Capture the cell that displays the provided text and extract its [x, y] central coordinate. 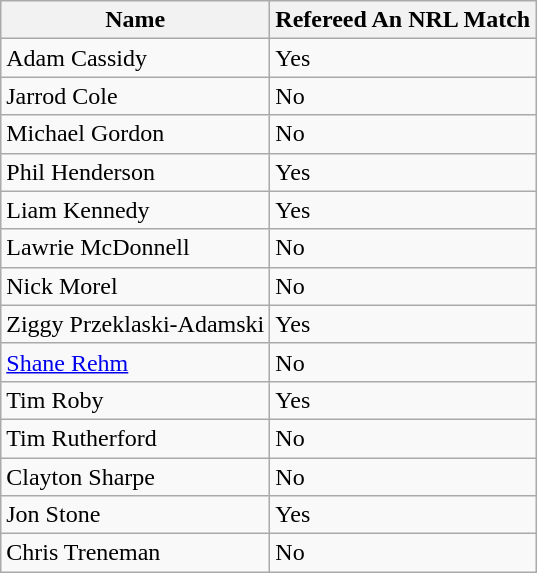
Tim Rutherford [136, 438]
Nick Morel [136, 286]
Liam Kennedy [136, 210]
Refereed An NRL Match [403, 20]
Lawrie McDonnell [136, 248]
Shane Rehm [136, 362]
Jon Stone [136, 515]
Phil Henderson [136, 172]
Name [136, 20]
Michael Gordon [136, 134]
Clayton Sharpe [136, 477]
Chris Treneman [136, 553]
Jarrod Cole [136, 96]
Ziggy Przeklaski-Adamski [136, 324]
Tim Roby [136, 400]
Adam Cassidy [136, 58]
